From the cell containing the given text, extract its center point as (X, Y) coordinate. 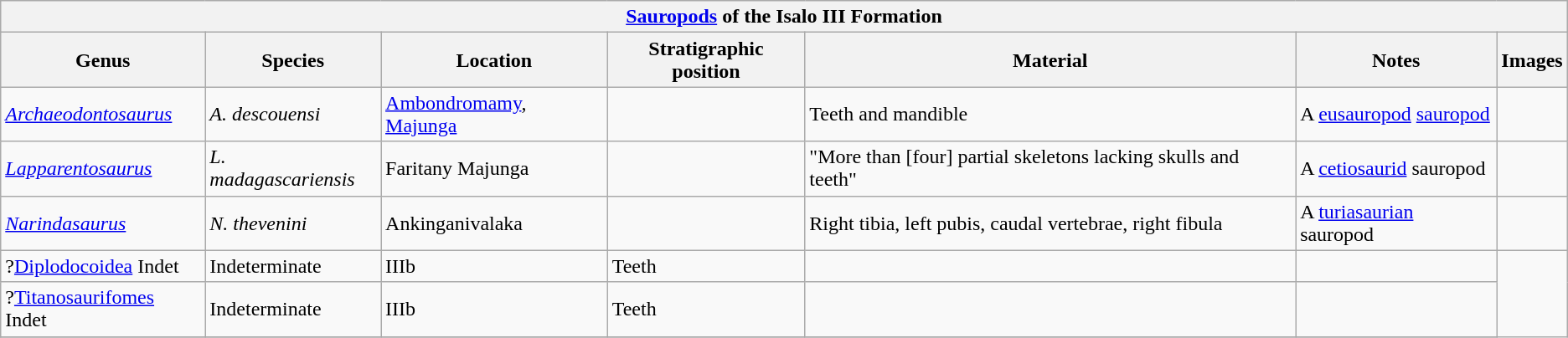
A turiasaurian sauropod (1396, 223)
Species (293, 60)
L. madagascariensis (293, 169)
Narindasaurus (103, 223)
Images (1532, 60)
?Titanosaurifomes Indet (103, 310)
Sauropods of the Isalo III Formation (784, 17)
Genus (103, 60)
Material (1050, 60)
Lapparentosaurus (103, 169)
Notes (1396, 60)
Teeth and mandible (1050, 114)
Stratigraphic position (706, 60)
Location (494, 60)
Faritany Majunga (494, 169)
A. descouensi (293, 114)
A cetiosaurid sauropod (1396, 169)
?Diplodocoidea Indet (103, 266)
N. thevenini (293, 223)
Archaeodontosaurus (103, 114)
Ankinganivalaka (494, 223)
Right tibia, left pubis, caudal vertebrae, right fibula (1050, 223)
"More than [four] partial skeletons lacking skulls and teeth" (1050, 169)
A eusauropod sauropod (1396, 114)
Ambondromamy, Majunga (494, 114)
